Identify which cell holds the provided text, then report its (x, y) central coordinate. 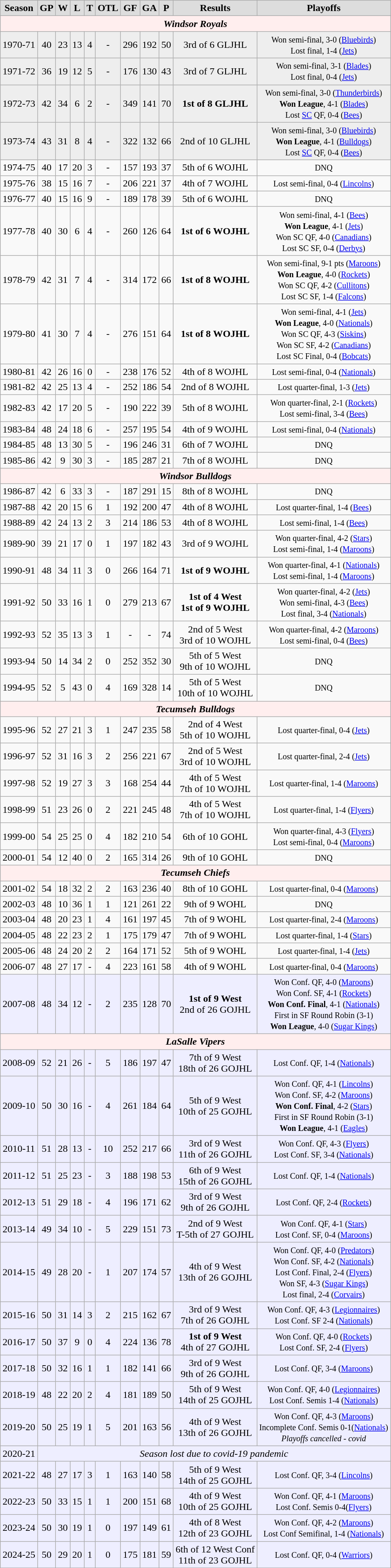
2022-23 (19, 1501)
4th of 9 West10th of 25 GOJHL (215, 1501)
165 (130, 857)
Tecumseh Chiefs (195, 873)
179 (150, 935)
Won semi-final, 3-0 (Thunderbirds)Won League, 4-1 (Blades)Lost SC QF, 0-4 (Bees) (324, 103)
2010-11 (19, 1149)
44 (166, 783)
Won quarter-final, 4-2 (Stars)Lost semi-final, 1-4 (Maroons) (324, 544)
1975-76 (19, 183)
68 (166, 1501)
352 (150, 661)
1971-72 (19, 71)
1st of 4 West1st of 9 WOJHL (215, 602)
2009-10 (19, 1106)
1990-91 (19, 570)
210 (150, 837)
4th of 9 WOJHL (215, 429)
136 (150, 1342)
Won semi-final, 9-1 pts (Maroons)Won League, 4-0 (Rockets)Won SC QF, 4-2 (Cullitons)Lost SC SF, 1-4 (Falcons) (324, 280)
Won Conf. QF, 4-3 (Flyers)Lost Conf. SF, 3-4 (Nationals) (324, 1149)
1985-86 (19, 460)
73 (166, 1229)
Lost quarter-final, 2-4 (Maroons) (324, 920)
1997-98 (19, 783)
4th of 8 West12th of 23 GOJHL (215, 1528)
187 (130, 491)
Lost quarter-final, 1-4 (Flyers) (324, 810)
Windsor Royals (195, 24)
195 (150, 429)
128 (150, 1004)
Won Conf. QF, 4-3 (Legionnaires) Lost Conf. SF 2-4 (Nationals) (324, 1315)
1978-79 (19, 280)
1st of 9 WOJHL (215, 570)
266 (130, 570)
Won semi-final, 4-1 (Bees)Won League, 4-1 (Jets)Won SC QF, 4-0 (Canadians)Lost SC SF, 0-4 (Derbys) (324, 231)
74 (166, 635)
LaSalle Vipers (195, 1041)
2001-02 (19, 888)
Lost Conf. QF, 2-4 (Rockets) (324, 1202)
61 (166, 1528)
8th of 10 GOHL (215, 888)
121 (130, 904)
Won Conf. QF, 4-2 (Maroons)Lost Conf Semifinal, 1-4 (Nationals) (324, 1528)
4th of 7 WOJHL (215, 183)
Lost quarter-final, 0-4 (Jets) (324, 730)
206 (130, 183)
62 (166, 1202)
L (77, 8)
1st of 9 West4th of 27 GOJHL (215, 1342)
9th of 10 GOHL (215, 857)
2011-12 (19, 1176)
260 (130, 231)
1995-96 (19, 730)
276 (130, 334)
1977-78 (19, 231)
Won Conf. QF, 4-3 (Maroons)Incomplete Conf. Semis 0-1(Nationals)Playoffs cancelled - covid (324, 1427)
1979-80 (19, 334)
3rd of 9 West7th of 26 GOJHL (215, 1315)
Won quarter-final, 4-2 (Maroons)Lost semi-final, 0-4 (Bees) (324, 635)
Lost quarter-final, 2-4 (Jets) (324, 756)
1974-75 (19, 168)
2023-24 (19, 1528)
132 (150, 141)
178 (150, 199)
2nd of 9 WestT-5th of 27 GOJHL (215, 1229)
2005-06 (19, 951)
Tecumseh Bulldogs (195, 709)
1989-90 (19, 544)
190 (130, 408)
238 (130, 372)
1999-00 (19, 837)
172 (150, 280)
9th of 9 WOHL (215, 904)
7th of 8 WOJHL (215, 460)
1996-97 (19, 756)
2024-25 (19, 1555)
Won Conf. QF, 4-0 (Predators)Won Conf. SF, 4-2 (Nationals)Lost Conf. Final, 2-4 (Flyers)Won SF, 4-3 (Sugar Kings)Lost final, 2-4 (Corvairs) (324, 1272)
8 (77, 141)
41 (47, 334)
5th of 5 West10th of 10 WOJHL (215, 688)
245 (150, 810)
2014-15 (19, 1272)
2015-16 (19, 1315)
162 (150, 1315)
Lost Conf. QF, 0-4 (Warriors) (324, 1555)
1993-94 (19, 661)
Lost quarter-final, 1-4 (Stars) (324, 935)
236 (150, 888)
Won Conf. QF, 4-0 (Legionnaires)Lost Conf. Semis 1-4 (Nationals) (324, 1395)
2017-18 (19, 1368)
201 (130, 1427)
Lost semi-final, 1-4 (Bees) (324, 523)
2004-05 (19, 935)
229 (130, 1229)
GA (150, 8)
213 (150, 602)
256 (130, 756)
Won Conf. QF, 4-0 (Rockets)Lost Conf. SF, 2-4 (Flyers) (324, 1342)
2007-08 (19, 1004)
1972-73 (19, 103)
Lost quarter-final, 1-4 (Jets) (324, 951)
Lost Conf. QF, 3-4 (Maroons) (324, 1368)
3rd of 7 GLJHL (215, 71)
6th of 9 West15th of 26 GOJHL (215, 1176)
56 (166, 1427)
4th of 9 WOHL (215, 966)
296 (130, 45)
279 (130, 602)
Lost Conf. QF, 3-4 (Lincolns) (324, 1474)
71 (166, 570)
GF (130, 8)
2002-03 (19, 904)
6th of 7 WOJHL (215, 445)
Won Conf. QF, 4-1 (Maroons)Lost Conf. Semis 0-4(Flyers) (324, 1501)
Won quarter-final, 4-2 (Jets)Won semi-final, 4-3 (Bees)Lost final, 3-4 (Nationals) (324, 602)
1986-87 (19, 491)
5th of 9 West10th of 25 GOJHL (215, 1106)
Results (215, 8)
207 (130, 1272)
349 (130, 103)
184 (150, 1106)
1970-71 (19, 45)
2021-22 (19, 1474)
257 (130, 429)
2016-17 (19, 1342)
Won semi-final, 4-1 (Jets)Won League, 4-0 (Nationals)Won SC QF, 4-3 (Siskins)Won SC SF, 4-2 (Canadians)Lost SC Final, 0-4 (Bobcats) (324, 334)
6th of 10 GOHL (215, 837)
328 (150, 688)
174 (150, 1272)
222 (150, 408)
GP (47, 8)
Won quarter-final, 4-1 (Nationals)Lost semi-final, 1-4 (Maroons) (324, 570)
287 (150, 460)
1st of 9 West2nd of 26 GOJHL (215, 1004)
Won Conf. QF, 4-0 (Maroons)Won Conf. SF, 4-1 (Rockets)Won Conf. Final, 4-1 (Nationals)First in SF Round Robin (3-1)Won League, 4-0 (Sugar Kings) (324, 1004)
2020-21 (19, 1454)
Playoffs (324, 8)
2019-20 (19, 1427)
193 (150, 168)
Season (19, 8)
254 (150, 783)
35 (63, 635)
157 (130, 168)
149 (150, 1528)
Lost quarter-final, 1-4 (Maroons) (324, 783)
291 (150, 491)
Lost quarter-final, 1-3 (Jets) (324, 387)
5th of 9 WOHL (215, 951)
Won Conf. QF, 4-1 (Lincolns)Won Conf. SF, 4-2 (Maroons)Won Conf. Final, 4-2 (Stars)First in SF Round Robin (3-1)Won League, 4-1 (Eagles) (324, 1106)
Won quarter-final, 4-3 (Flyers)Lost semi-final, 0-4 (Maroons) (324, 837)
1988-89 (19, 523)
1980-81 (19, 372)
2006-07 (19, 966)
198 (150, 1176)
130 (150, 71)
1st of 8 GLJHL (215, 103)
1976-77 (19, 199)
169 (130, 688)
1st of 6 WOJHL (215, 231)
Won quarter-final, 2-1 (Rockets)Lost semi-final, 3-4 (Bees) (324, 408)
2nd of 4 West5th of 10 WOJHL (215, 730)
P (166, 8)
2003-04 (19, 920)
1991-92 (19, 602)
3rd of 9 WOJHL (215, 544)
Windsor Bulldogs (195, 476)
8th of 8 WOJHL (215, 491)
45 (166, 920)
246 (150, 445)
1992-93 (19, 635)
1987-88 (19, 507)
322 (130, 141)
38 (47, 183)
T (90, 8)
1973-74 (19, 141)
11 (77, 570)
1998-99 (19, 810)
5th of 5 West9th of 10 WOJHL (215, 661)
126 (150, 231)
2008-09 (19, 1062)
Season lost due to covid-19 pandemic (214, 1454)
Won semi-final, 3-0 (Bluebirds)Lost final, 1-4 (Jets) (324, 45)
2013-14 (19, 1229)
140 (150, 1474)
6th of 12 West Conf11th of 23 GOJHL (215, 1555)
3rd of 6 GLJHL (215, 45)
W (63, 8)
217 (150, 1149)
7th of 9 West18th of 26 GOJHL (215, 1062)
2000-01 (19, 857)
1981-82 (19, 387)
Lost quarter-final, 1-4 (Bees) (324, 507)
Won Conf. QF, 4-1 (Stars)Lost Conf. SF, 0-4 (Maroons) (324, 1229)
3rd of 9 West11th of 26 GOJHL (215, 1149)
2nd of 8 WOJHL (215, 387)
214 (130, 523)
1994-95 (19, 688)
1982-83 (19, 408)
2018-19 (19, 1395)
59 (166, 1555)
215 (130, 1315)
247 (130, 730)
OTL (108, 8)
185 (130, 460)
224 (130, 1342)
57 (166, 1272)
Lost semi-final, 0-4 (Lincolns) (324, 183)
Won semi-final, 3-0 (Bluebirds)Won League, 4-1 (Bulldogs)Lost SC QF, 0-4 (Bees) (324, 141)
188 (130, 1176)
1984-85 (19, 445)
78 (166, 1342)
5th of 8 WOJHL (215, 408)
1983-84 (19, 429)
168 (130, 783)
2nd of 10 GLJHL (215, 141)
Won semi-final, 3-1 (Blades)Lost final, 0-4 (Jets) (324, 71)
223 (130, 966)
2012-13 (19, 1202)
